Scan for the cell matching the given text and deliver its [x, y] coordinate at center. 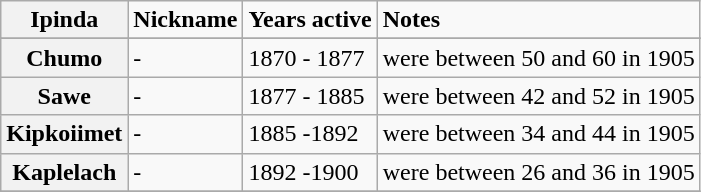
Chumo [64, 58]
Years active [310, 20]
Ipinda [64, 20]
were between 34 and 44 in 1905 [538, 134]
1870 - 1877 [310, 58]
1877 - 1885 [310, 96]
1892 -1900 [310, 172]
Notes [538, 20]
were between 50 and 60 in 1905 [538, 58]
were between 26 and 36 in 1905 [538, 172]
Nickname [186, 20]
Kaplelach [64, 172]
were between 42 and 52 in 1905 [538, 96]
1885 -1892 [310, 134]
Sawe [64, 96]
Kipkoiimet [64, 134]
